Scan for the cell matching the given text and deliver its [X, Y] coordinate at center. 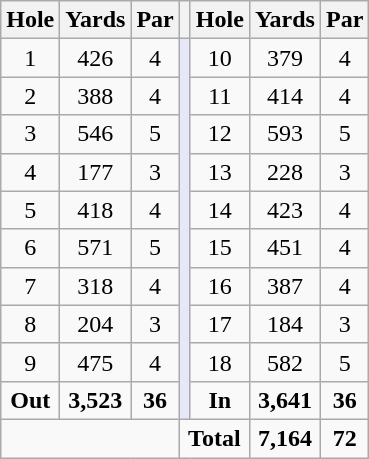
1 [30, 58]
13 [220, 172]
2 [30, 96]
204 [96, 324]
16 [220, 286]
451 [284, 248]
387 [284, 286]
418 [96, 210]
6 [30, 248]
7 [30, 286]
379 [284, 58]
In [220, 400]
9 [30, 362]
475 [96, 362]
14 [220, 210]
177 [96, 172]
11 [220, 96]
3,523 [96, 400]
Total [214, 438]
388 [96, 96]
Out [30, 400]
593 [284, 134]
18 [220, 362]
571 [96, 248]
423 [284, 210]
17 [220, 324]
15 [220, 248]
414 [284, 96]
72 [344, 438]
7,164 [284, 438]
228 [284, 172]
8 [30, 324]
10 [220, 58]
184 [284, 324]
3,641 [284, 400]
546 [96, 134]
426 [96, 58]
318 [96, 286]
12 [220, 134]
582 [284, 362]
